Provide the [X, Y] coordinate of the cell's center where the given text is located.  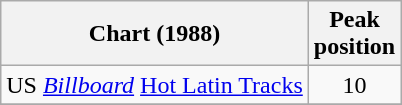
US Billboard Hot Latin Tracks [155, 85]
Peakposition [354, 34]
Chart (1988) [155, 34]
10 [354, 85]
